Detect which cell encompasses the target text, then output its (X, Y) center coordinate. 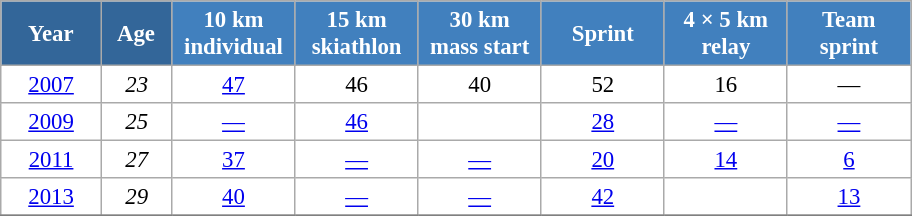
Sprint (602, 34)
16 (726, 85)
13 (848, 197)
6 (848, 160)
2013 (52, 197)
4 × 5 km relay (726, 34)
2011 (52, 160)
Year (52, 34)
15 km skiathlon (356, 34)
Team sprint (848, 34)
37 (234, 160)
20 (602, 160)
29 (136, 197)
2007 (52, 85)
10 km individual (234, 34)
30 km mass start (480, 34)
28 (602, 122)
42 (602, 197)
23 (136, 85)
2009 (52, 122)
47 (234, 85)
52 (602, 85)
Age (136, 34)
25 (136, 122)
14 (726, 160)
27 (136, 160)
